Provide the [x, y] coordinate of the cell's center where the given text is located.  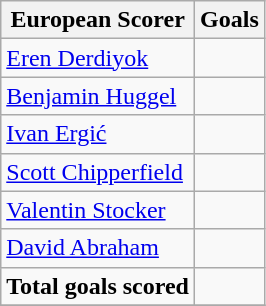
Goals [230, 20]
Eren Derdiyok [98, 58]
European Scorer [98, 20]
Total goals scored [98, 286]
David Abraham [98, 248]
Benjamin Huggel [98, 96]
Valentin Stocker [98, 210]
Ivan Ergić [98, 134]
Scott Chipperfield [98, 172]
